From the cell containing the given text, extract its center point as (X, Y) coordinate. 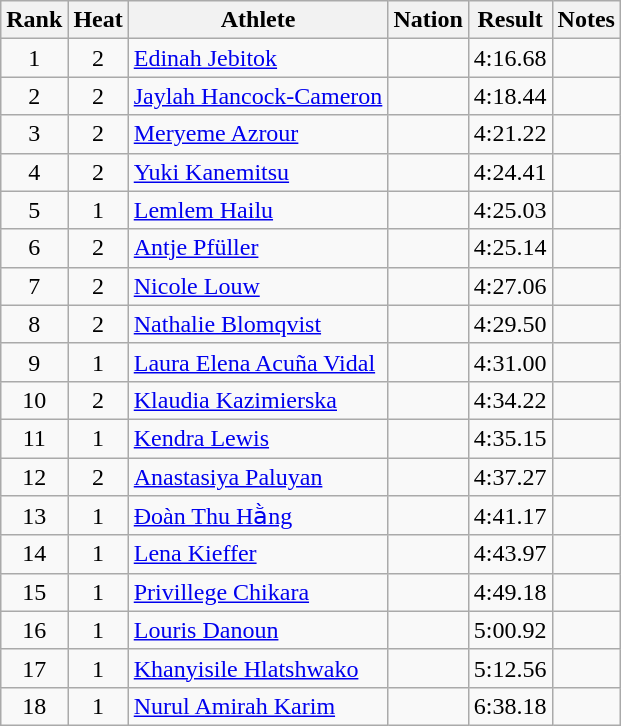
4:49.18 (510, 592)
11 (34, 438)
4 (34, 172)
6 (34, 248)
12 (34, 477)
Jaylah Hancock-Cameron (258, 96)
14 (34, 554)
4:34.22 (510, 400)
Laura Elena Acuña Vidal (258, 362)
4:41.17 (510, 516)
Athlete (258, 20)
Yuki Kanemitsu (258, 172)
Kendra Lewis (258, 438)
Antje Pfüller (258, 248)
Notes (586, 20)
4:29.50 (510, 324)
Klaudia Kazimierska (258, 400)
4:25.14 (510, 248)
4:16.68 (510, 58)
4:37.27 (510, 477)
Đoàn Thu Hằng (258, 516)
4:43.97 (510, 554)
13 (34, 516)
Privillege Chikara (258, 592)
4:24.41 (510, 172)
6:38.18 (510, 706)
5:12.56 (510, 668)
Nation (428, 20)
4:31.00 (510, 362)
Lena Kieffer (258, 554)
Meryeme Azrour (258, 134)
Nathalie Blomqvist (258, 324)
4:27.06 (510, 286)
Nicole Louw (258, 286)
Louris Danoun (258, 630)
Khanyisile Hlatshwako (258, 668)
9 (34, 362)
Nurul Amirah Karim (258, 706)
10 (34, 400)
3 (34, 134)
4:21.22 (510, 134)
5:00.92 (510, 630)
15 (34, 592)
Result (510, 20)
4:25.03 (510, 210)
Heat (98, 20)
Lemlem Hailu (258, 210)
Anastasiya Paluyan (258, 477)
Edinah Jebitok (258, 58)
8 (34, 324)
16 (34, 630)
4:18.44 (510, 96)
5 (34, 210)
7 (34, 286)
17 (34, 668)
Rank (34, 20)
4:35.15 (510, 438)
18 (34, 706)
